Pinpoint the cell where the given text exists, returning its [X, Y] midpoint coordinate. 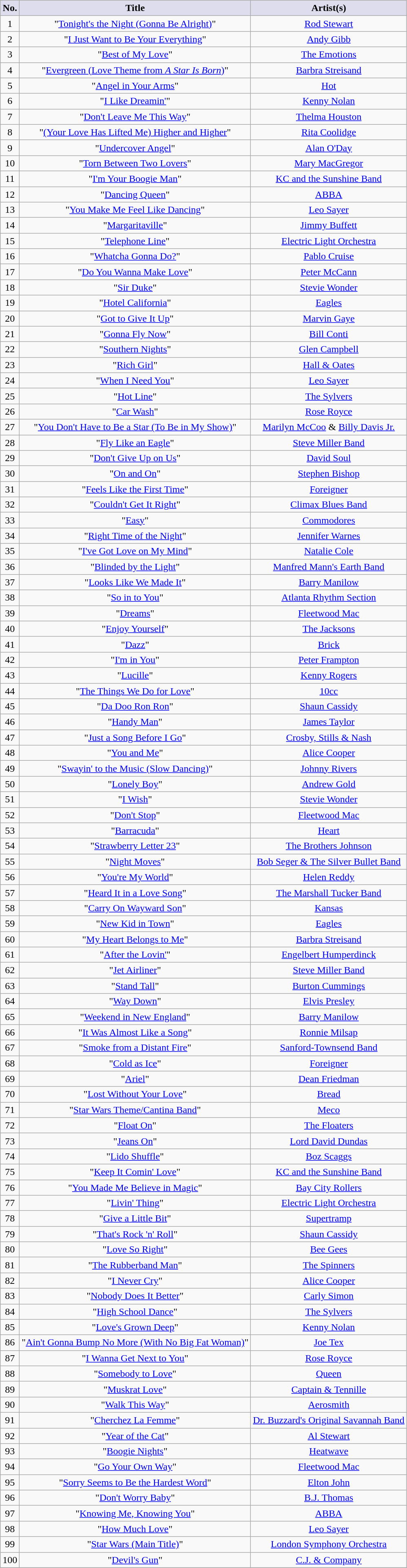
97 [10, 1513]
28 [10, 442]
"Strawberry Letter 23" [135, 846]
"Feels Like the First Time" [135, 489]
"Looks Like We Made It" [135, 582]
"Jet Airliner" [135, 970]
2 [10, 39]
"Sir Duke" [135, 287]
72 [10, 1125]
"Handy Man" [135, 722]
94 [10, 1467]
33 [10, 520]
45 [10, 707]
27 [10, 427]
"Don't Stop" [135, 815]
"Southern Nights" [135, 349]
Hot [329, 86]
22 [10, 349]
The Emotions [329, 55]
The Marshall Tucker Band [329, 892]
34 [10, 536]
"Barracuda" [135, 830]
44 [10, 691]
Commodores [329, 520]
18 [10, 287]
"I Just Want to Be Your Everything" [135, 39]
20 [10, 318]
Climax Blues Band [329, 505]
The Brothers Johnson [329, 846]
Peter Frampton [329, 660]
"I've Got Love on My Mind" [135, 551]
"Rich Girl" [135, 365]
Pablo Cruise [329, 256]
B.J. Thomas [329, 1498]
Hall & Oates [329, 365]
42 [10, 660]
41 [10, 644]
32 [10, 505]
8 [10, 132]
98 [10, 1529]
54 [10, 846]
83 [10, 1296]
64 [10, 1001]
Heatwave [329, 1451]
Meco [329, 1110]
C.J. & Company [329, 1560]
89 [10, 1389]
Kenny Rogers [329, 675]
48 [10, 753]
"I Wanna Get Next to You" [135, 1358]
23 [10, 365]
"That's Rock 'n' Roll" [135, 1234]
40 [10, 629]
Elton John [329, 1482]
"Livin' Thing" [135, 1203]
49 [10, 769]
"Love So Right" [135, 1250]
"Jeans On" [135, 1141]
"Devil's Gun" [135, 1560]
"Boogie Nights" [135, 1451]
"Love's Grown Deep" [135, 1327]
70 [10, 1094]
"Sorry Seems to Be the Hardest Word" [135, 1482]
5 [10, 86]
7 [10, 117]
Atlanta Rhythm Section [329, 598]
Johnny Rivers [329, 769]
"Ariel" [135, 1079]
"How Much Love" [135, 1529]
The Floaters [329, 1125]
"Undercover Angel" [135, 148]
82 [10, 1281]
"The Things We Do for Love" [135, 691]
10cc [329, 691]
78 [10, 1219]
21 [10, 334]
"Da Doo Ron Ron" [135, 707]
69 [10, 1079]
"Lost Without Your Love" [135, 1094]
Bread [329, 1094]
Thelma Houston [329, 117]
"I'm Your Boogie Man" [135, 179]
56 [10, 877]
Bill Conti [329, 334]
"New Kid in Town" [135, 923]
Elvis Presley [329, 1001]
"I Wish" [135, 799]
30 [10, 474]
84 [10, 1312]
"My Heart Belongs to Me" [135, 939]
"Enjoy Yourself" [135, 629]
"Knowing Me, Knowing You" [135, 1513]
"Lonely Boy" [135, 784]
39 [10, 613]
36 [10, 567]
38 [10, 598]
"I Never Cry" [135, 1281]
13 [10, 210]
4 [10, 70]
"Cherchez La Femme" [135, 1420]
50 [10, 784]
"Evergreen (Love Theme from A Star Is Born)" [135, 70]
Bob Seger & The Silver Bullet Band [329, 861]
"You Don't Have to Be a Star (To Be in My Show)" [135, 427]
68 [10, 1063]
Helen Reddy [329, 877]
Rita Coolidge [329, 132]
"Go Your Own Way" [135, 1467]
55 [10, 861]
60 [10, 939]
95 [10, 1482]
91 [10, 1420]
"(Your Love Has Lifted Me) Higher and Higher" [135, 132]
88 [10, 1374]
"Hot Line" [135, 396]
75 [10, 1172]
"The Rubberband Man" [135, 1265]
Heart [329, 830]
Joe Tex [329, 1343]
Crosby, Stills & Nash [329, 738]
Bay City Rollers [329, 1188]
43 [10, 675]
62 [10, 970]
74 [10, 1156]
Peter McCann [329, 272]
Ronnie Milsap [329, 1032]
Dean Friedman [329, 1079]
85 [10, 1327]
"Smoke from a Distant Fire" [135, 1048]
"After the Lovin'" [135, 955]
73 [10, 1141]
"Car Wash" [135, 411]
"It Was Almost Like a Song" [135, 1032]
Sanford-Townsend Band [329, 1048]
"Dancing Queen" [135, 194]
67 [10, 1048]
Alan O'Day [329, 148]
"Blinded by the Light" [135, 567]
Artist(s) [329, 8]
"Lido Shuffle" [135, 1156]
31 [10, 489]
"Night Moves" [135, 861]
9 [10, 148]
"Ain't Gonna Bump No More (With No Big Fat Woman)" [135, 1343]
"I Like Dreamin'" [135, 101]
15 [10, 241]
"Don't Leave Me This Way" [135, 117]
92 [10, 1435]
"You're My World" [135, 877]
"Stand Tall" [135, 986]
59 [10, 923]
"Keep It Comin' Love" [135, 1172]
"Gonna Fly Now" [135, 334]
Marvin Gaye [329, 318]
"Star Wars Theme/Cantina Band" [135, 1110]
Al Stewart [329, 1435]
"Just a Song Before I Go" [135, 738]
6 [10, 101]
51 [10, 799]
86 [10, 1343]
"Way Down" [135, 1001]
Andy Gibb [329, 39]
37 [10, 582]
"Margaritaville" [135, 225]
12 [10, 194]
"Don't Give Up on Us" [135, 458]
90 [10, 1405]
"High School Dance" [135, 1312]
"Don't Worry Baby" [135, 1498]
19 [10, 303]
David Soul [329, 458]
77 [10, 1203]
Mary MacGregor [329, 163]
17 [10, 272]
Jimmy Buffett [329, 225]
Carly Simon [329, 1296]
"Heard It in a Love Song" [135, 892]
14 [10, 225]
29 [10, 458]
99 [10, 1544]
"Lucille" [135, 675]
Dr. Buzzard's Original Savannah Band [329, 1420]
"Give a Little Bit" [135, 1219]
"Nobody Does It Better" [135, 1296]
"Dazz" [135, 644]
65 [10, 1017]
58 [10, 908]
Rod Stewart [329, 24]
London Symphony Orchestra [329, 1544]
16 [10, 256]
"Right Time of the Night" [135, 536]
35 [10, 551]
1 [10, 24]
"Dreams" [135, 613]
"Torn Between Two Lovers" [135, 163]
93 [10, 1451]
24 [10, 380]
"I'm in You" [135, 660]
"Somebody to Love" [135, 1374]
96 [10, 1498]
Engelbert Humperdinck [329, 955]
81 [10, 1265]
Natalie Cole [329, 551]
Manfred Mann's Earth Band [329, 567]
"Do You Wanna Make Love" [135, 272]
"Swayin' to the Music (Slow Dancing)" [135, 769]
3 [10, 55]
Aerosmith [329, 1405]
"You Made Me Believe in Magic" [135, 1188]
"Weekend in New England" [135, 1017]
57 [10, 892]
"On and On" [135, 474]
"Telephone Line" [135, 241]
"Whatcha Gonna Do?" [135, 256]
Stephen Bishop [329, 474]
Queen [329, 1374]
"Carry On Wayward Son" [135, 908]
52 [10, 815]
80 [10, 1250]
Kansas [329, 908]
"You Make Me Feel Like Dancing" [135, 210]
Glen Campbell [329, 349]
"Easy" [135, 520]
100 [10, 1560]
Brick [329, 644]
"So in to You" [135, 598]
"Year of the Cat" [135, 1435]
"Couldn't Get It Right" [135, 505]
"Tonight's the Night (Gonna Be Alright)" [135, 24]
79 [10, 1234]
71 [10, 1110]
Boz Scaggs [329, 1156]
47 [10, 738]
26 [10, 411]
25 [10, 396]
53 [10, 830]
"Hotel California" [135, 303]
The Jacksons [329, 629]
66 [10, 1032]
10 [10, 163]
Marilyn McCoo & Billy Davis Jr. [329, 427]
James Taylor [329, 722]
Supertramp [329, 1219]
"Walk This Way" [135, 1405]
Captain & Tennille [329, 1389]
"Star Wars (Main Title)" [135, 1544]
"Angel in Your Arms" [135, 86]
"Cold as Ice" [135, 1063]
Burton Cummings [329, 986]
"Float On" [135, 1125]
"When I Need You" [135, 380]
"Got to Give It Up" [135, 318]
61 [10, 955]
Jennifer Warnes [329, 536]
46 [10, 722]
Andrew Gold [329, 784]
63 [10, 986]
Title [135, 8]
Bee Gees [329, 1250]
The Spinners [329, 1265]
"Fly Like an Eagle" [135, 442]
76 [10, 1188]
87 [10, 1358]
"Best of My Love" [135, 55]
Lord David Dundas [329, 1141]
"You and Me" [135, 753]
11 [10, 179]
"Muskrat Love" [135, 1389]
No. [10, 8]
